From the cell containing the given text, extract its center point as (x, y) coordinate. 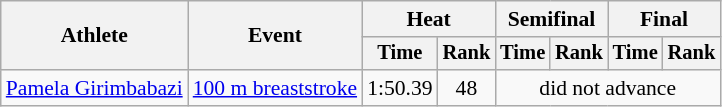
did not advance (608, 88)
Athlete (94, 36)
Event (275, 36)
Final (664, 19)
1:50.39 (400, 88)
Pamela Girimbabazi (94, 88)
Heat (428, 19)
100 m breaststroke (275, 88)
48 (467, 88)
Semifinal (551, 19)
